Pinpoint the cell where the given text exists, returning its [x, y] midpoint coordinate. 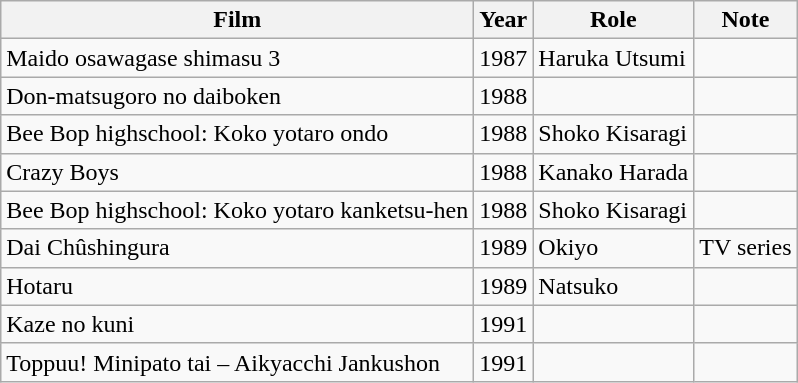
Bee Bop highschool: Koko yotaro ondo [238, 134]
Maido osawagase shimasu 3 [238, 58]
Dai Chûshingura [238, 248]
Kaze no kuni [238, 324]
1987 [504, 58]
TV series [746, 248]
Film [238, 20]
Haruka Utsumi [614, 58]
Crazy Boys [238, 172]
Note [746, 20]
Don-matsugoro no daiboken [238, 96]
Role [614, 20]
Toppuu! Minipato tai – Aikyacchi Jankushon [238, 362]
Hotaru [238, 286]
Bee Bop highschool: Koko yotaro kanketsu-hen [238, 210]
Okiyo [614, 248]
Natsuko [614, 286]
Year [504, 20]
Kanako Harada [614, 172]
